Identify which cell holds the provided text, then report its (X, Y) central coordinate. 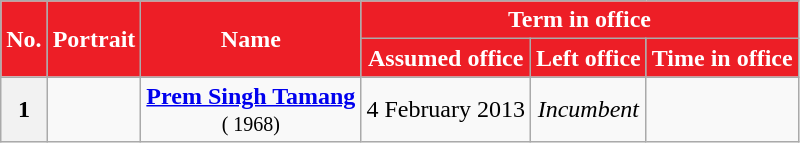
Portrait (94, 39)
Name (251, 39)
Prem Singh Tamang( 1968) (251, 110)
Incumbent (589, 110)
No. (24, 39)
Term in office (580, 20)
Assumed office (446, 58)
4 February 2013 (446, 110)
1 (24, 110)
Time in office (722, 58)
Left office (589, 58)
